Identify which cell holds the provided text, then report its [x, y] central coordinate. 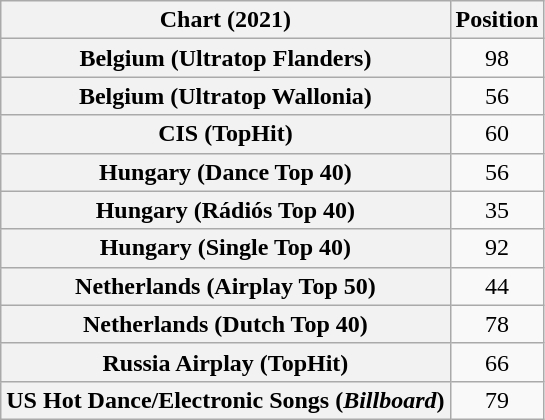
66 [497, 362]
Hungary (Single Top 40) [226, 248]
Belgium (Ultratop Flanders) [226, 58]
Russia Airplay (TopHit) [226, 362]
79 [497, 400]
Chart (2021) [226, 20]
CIS (TopHit) [226, 134]
98 [497, 58]
35 [497, 210]
US Hot Dance/Electronic Songs (Billboard) [226, 400]
44 [497, 286]
Netherlands (Dutch Top 40) [226, 324]
78 [497, 324]
Position [497, 20]
Hungary (Dance Top 40) [226, 172]
60 [497, 134]
Hungary (Rádiós Top 40) [226, 210]
Belgium (Ultratop Wallonia) [226, 96]
92 [497, 248]
Netherlands (Airplay Top 50) [226, 286]
